Output the [x, y] coordinate of the center of the cell containing the given text.  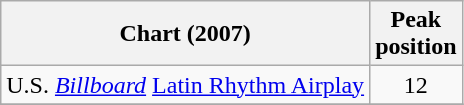
12 [416, 85]
Chart (2007) [186, 34]
U.S. Billboard Latin Rhythm Airplay [186, 85]
Peakposition [416, 34]
